Scan for the cell matching the given text and deliver its (X, Y) coordinate at center. 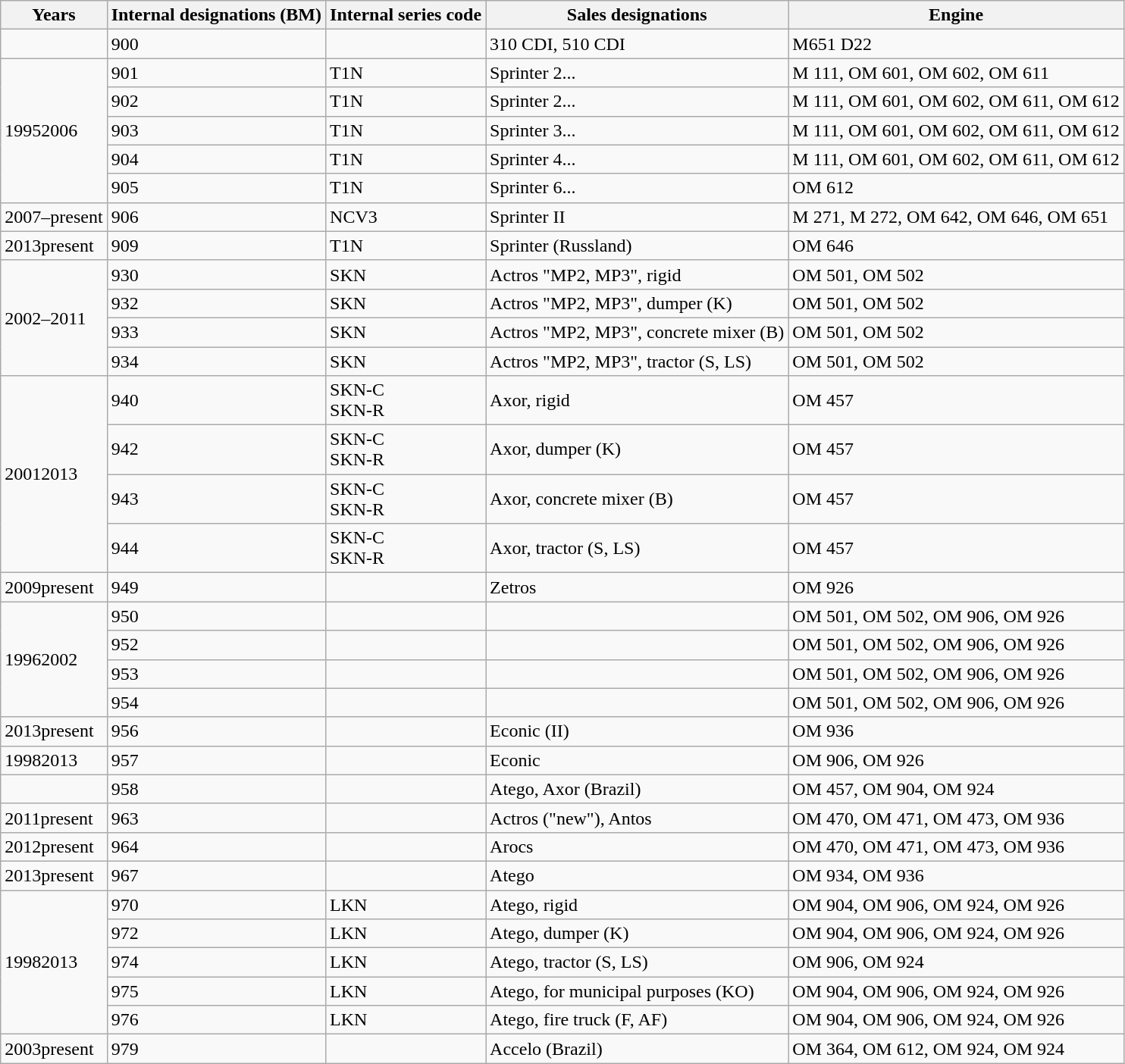
Internal designations (BM) (216, 15)
Axor, tractor (S, LS) (637, 549)
OM 936 (956, 731)
2009present (54, 587)
310 CDI, 510 CDI (637, 44)
Atego, fire truck (F, AF) (637, 1020)
Arocs (637, 847)
Actros "MP2, MP3", tractor (S, LS) (637, 361)
949 (216, 587)
974 (216, 962)
Econic (637, 760)
Sprinter II (637, 217)
963 (216, 818)
OM 457, OM 904, OM 924 (956, 789)
975 (216, 991)
932 (216, 303)
2003present (54, 1049)
970 (216, 904)
Axor, concrete mixer (B) (637, 499)
Zetros (637, 587)
956 (216, 731)
976 (216, 1020)
M651 D22 (956, 44)
905 (216, 188)
2002–2011 (54, 318)
Actros ("new"), Antos (637, 818)
Actros "MP2, MP3", rigid (637, 274)
OM 612 (956, 188)
OM 364, OM 612, OM 924, OM 924 (956, 1049)
972 (216, 934)
909 (216, 246)
Actros "MP2, MP3", concrete mixer (B) (637, 332)
2007–present (54, 217)
954 (216, 703)
2012present (54, 847)
Sprinter 4... (637, 159)
Atego, tractor (S, LS) (637, 962)
979 (216, 1049)
OM 934, OM 936 (956, 875)
Axor, dumper (K) (637, 450)
958 (216, 789)
900 (216, 44)
934 (216, 361)
950 (216, 616)
964 (216, 847)
OM 926 (956, 587)
Atego (637, 875)
Years (54, 15)
20012013 (54, 474)
902 (216, 102)
944 (216, 549)
M 111, OM 601, OM 602, OM 611 (956, 73)
906 (216, 217)
Engine (956, 15)
943 (216, 499)
19962002 (54, 659)
Sales designations (637, 15)
Econic (II) (637, 731)
2011present (54, 818)
Atego, dumper (K) (637, 934)
OM 646 (956, 246)
Axor, rigid (637, 400)
903 (216, 130)
Internal series code (406, 15)
Sprinter 3... (637, 130)
M 271, M 272, OM 642, OM 646, OM 651 (956, 217)
Accelo (Brazil) (637, 1049)
Atego, rigid (637, 904)
940 (216, 400)
Atego, Axor (Brazil) (637, 789)
OM 906, OM 924 (956, 962)
901 (216, 73)
Atego, for municipal purposes (KO) (637, 991)
OM 906, OM 926 (956, 760)
Actros "MP2, MP3", dumper (K) (637, 303)
953 (216, 674)
Sprinter (Russland) (637, 246)
933 (216, 332)
957 (216, 760)
930 (216, 274)
19952006 (54, 130)
952 (216, 645)
942 (216, 450)
NCV3 (406, 217)
904 (216, 159)
967 (216, 875)
Sprinter 6... (637, 188)
